Return the [x, y] coordinate for the center point of the cell that contains the specified text.  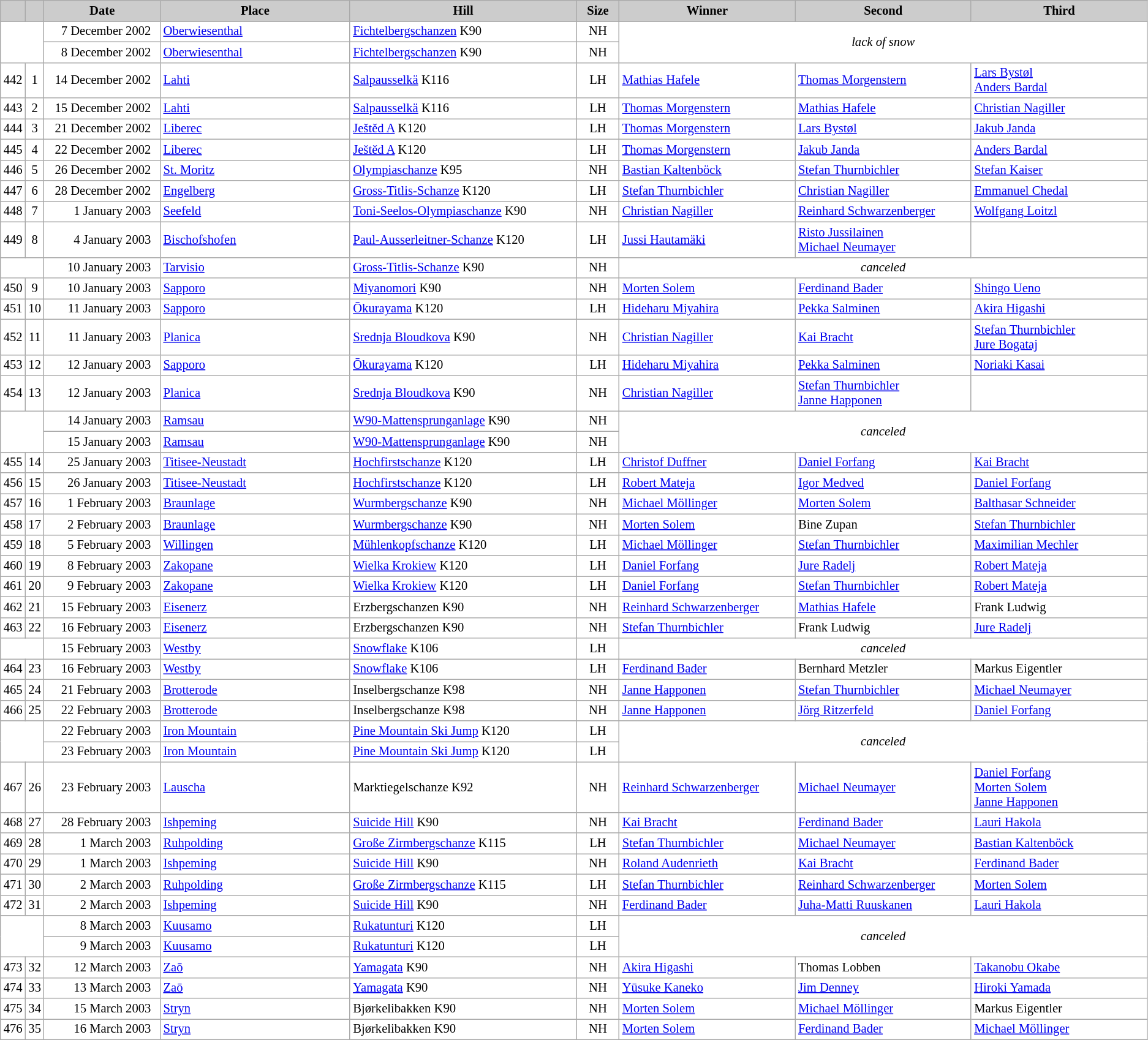
33 [34, 988]
448 [13, 211]
451 [13, 309]
16 March 2003 [102, 1029]
449 [13, 239]
21 December 2002 [102, 129]
16 [34, 503]
27 [34, 823]
442 [13, 80]
15 December 2002 [102, 108]
Marktiegelschanze K92 [463, 787]
lack of snow [883, 42]
461 [13, 586]
Engelberg [255, 190]
7 December 2002 [102, 31]
25 January 2003 [102, 462]
Maximilian Mechler [1059, 545]
Tarvisio [255, 268]
460 [13, 565]
Hill [463, 10]
14 December 2002 [102, 80]
Gross-Titlis-Schanze K120 [463, 190]
23 [34, 669]
474 [13, 988]
444 [13, 129]
Gross-Titlis-Schanze K90 [463, 268]
443 [13, 108]
Winner [707, 10]
3 [34, 129]
21 [34, 607]
Roland Audenrieth [707, 864]
Stefan Kaiser [1059, 170]
35 [34, 1029]
Emmanuel Chedal [1059, 190]
14 January 2003 [102, 421]
465 [13, 690]
18 [34, 545]
Stefan Thurnbichler Janne Happonen [883, 393]
22 [34, 628]
9 February 2003 [102, 586]
Jim Denney [883, 988]
Stefan Thurnbichler Jure Bogataj [1059, 337]
5 [34, 170]
13 [34, 393]
26 January 2003 [102, 483]
Bischofshofen [255, 239]
472 [13, 905]
8 March 2003 [102, 925]
450 [13, 288]
8 December 2002 [102, 52]
Yūsuke Kaneko [707, 988]
14 [34, 462]
29 [34, 864]
471 [13, 884]
Risto Jussilainen Michael Neumayer [883, 239]
1 January 2003 [102, 211]
452 [13, 337]
Second [883, 10]
Hiroki Yamada [1059, 988]
Olympiaschanze K95 [463, 170]
St. Moritz [255, 170]
15 January 2003 [102, 442]
Paul-Ausserleitner-Schanze K120 [463, 239]
Date [102, 10]
458 [13, 524]
8 February 2003 [102, 565]
19 [34, 565]
28 [34, 843]
25 [34, 710]
6 [34, 190]
445 [13, 149]
456 [13, 483]
Willingen [255, 545]
455 [13, 462]
Anders Bardal [1059, 149]
9 [34, 288]
26 December 2002 [102, 170]
4 January 2003 [102, 239]
Takanobu Okabe [1059, 967]
21 February 2003 [102, 690]
Seefeld [255, 211]
7 [34, 211]
475 [13, 1009]
Lars Bystøl [883, 129]
11 [34, 337]
Juha-Matti Ruuskanen [883, 905]
Bine Zupan [883, 524]
30 [34, 884]
Daniel Forfang Morten Solem Janne Happonen [1059, 787]
2 [34, 108]
Jörg Ritzerfeld [883, 710]
462 [13, 607]
15 March 2003 [102, 1009]
32 [34, 967]
446 [13, 170]
Wolfgang Loitzl [1059, 211]
Size [598, 10]
Lars Bystøl Anders Bardal [1059, 80]
Mühlenkopfschanze K120 [463, 545]
Miyanomori K90 [463, 288]
459 [13, 545]
26 [34, 787]
Toni-Seelos-Olympiaschanze K90 [463, 211]
1 [34, 80]
Third [1059, 10]
Thomas Lobben [883, 967]
469 [13, 843]
34 [34, 1009]
Bernhard Metzler [883, 669]
464 [13, 669]
Igor Medved [883, 483]
454 [13, 393]
12 [34, 365]
24 [34, 690]
10 [34, 309]
28 February 2003 [102, 823]
17 [34, 524]
2 February 2003 [102, 524]
Shingo Ueno [1059, 288]
467 [13, 787]
463 [13, 628]
12 March 2003 [102, 967]
5 February 2003 [102, 545]
470 [13, 864]
31 [34, 905]
9 March 2003 [102, 946]
476 [13, 1029]
22 December 2002 [102, 149]
20 [34, 586]
Noriaki Kasai [1059, 365]
13 March 2003 [102, 988]
15 [34, 483]
Jussi Hautamäki [707, 239]
Balthasar Schneider [1059, 503]
Lauscha [255, 787]
457 [13, 503]
453 [13, 365]
8 [34, 239]
28 December 2002 [102, 190]
466 [13, 710]
447 [13, 190]
468 [13, 823]
473 [13, 967]
Place [255, 10]
Christof Duffner [707, 462]
1 February 2003 [102, 503]
4 [34, 149]
